Find where the given text appears and provide that cell's center as [X, Y] coordinate. 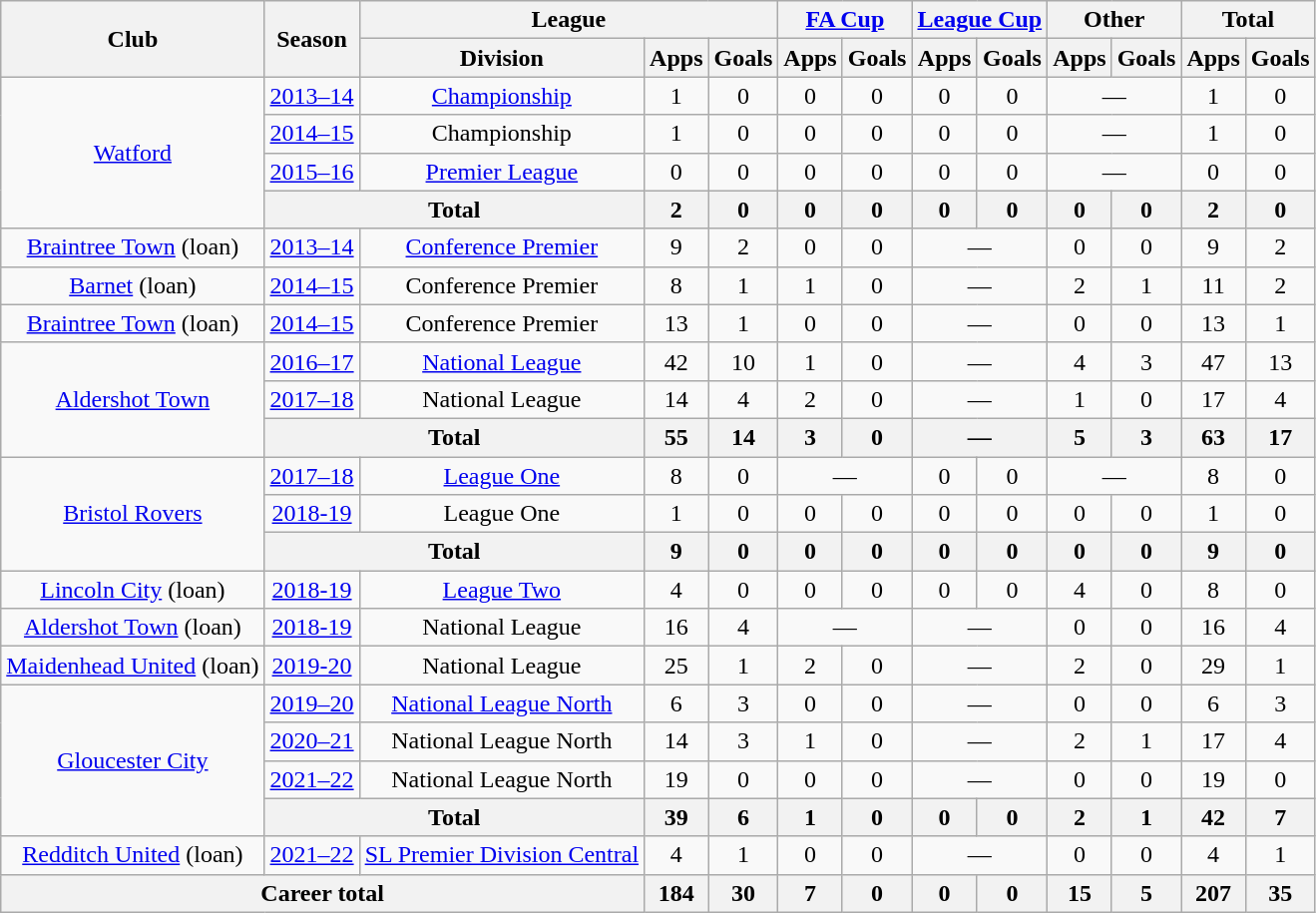
Watford [133, 153]
League Two [501, 590]
184 [676, 893]
11 [1213, 285]
Career total [323, 893]
FA Cup [845, 20]
Maidenhead United (loan) [133, 666]
Season [311, 39]
Lincoln City (loan) [133, 590]
League [569, 20]
Aldershot Town (loan) [133, 628]
55 [676, 437]
47 [1213, 361]
30 [743, 893]
Barnet (loan) [133, 285]
35 [1280, 893]
Premier League [501, 172]
2016–17 [311, 361]
63 [1213, 437]
2020–21 [311, 741]
League Cup [980, 20]
39 [676, 817]
Other [1114, 20]
SL Premier Division Central [501, 855]
25 [676, 666]
Gloucester City [133, 760]
2019–20 [311, 703]
10 [743, 361]
207 [1213, 893]
Redditch United (loan) [133, 855]
2019-20 [311, 666]
15 [1080, 893]
Division [501, 58]
2015–16 [311, 172]
29 [1213, 666]
Bristol Rovers [133, 514]
Club [133, 39]
Aldershot Town [133, 399]
